Find where the given text appears and provide that cell's center as [X, Y] coordinate. 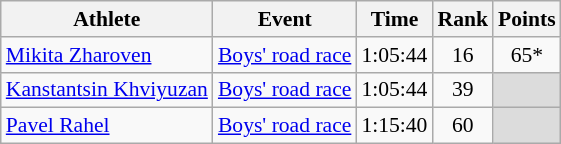
Mikita Zharoven [107, 55]
Kanstantsin Khviyuzan [107, 90]
Athlete [107, 19]
Event [284, 19]
60 [462, 126]
Points [527, 19]
Pavel Rahel [107, 126]
65* [527, 55]
39 [462, 90]
Time [394, 19]
1:15:40 [394, 126]
16 [462, 55]
Rank [462, 19]
